Search for the cell housing the specified text and yield its [X, Y] center coordinate. 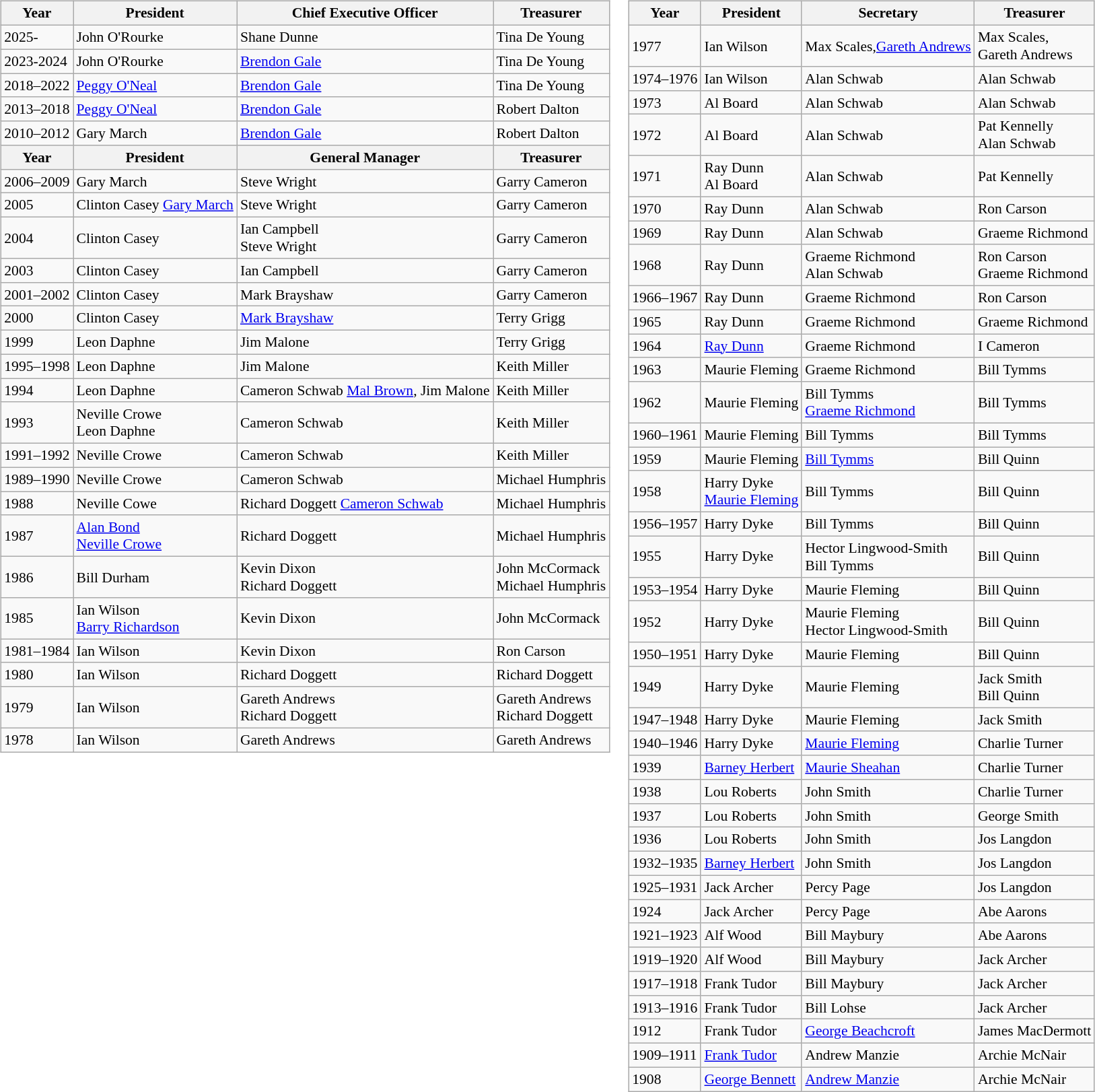
2006–2009 [36, 181]
1959 [665, 459]
1987 [36, 536]
Ron Carson Graeme Richmond [1035, 265]
Shane Dunne [365, 37]
1950–1951 [665, 654]
Harry Dyke Maurie Fleming [751, 491]
Ray Dunn Al Board [751, 176]
2003 [36, 271]
1980 [36, 675]
1969 [665, 233]
1966–1967 [665, 298]
Jack Smith [1035, 720]
Bill Lohse [888, 1007]
1968 [665, 265]
Jack Smith Bill Quinn [1035, 687]
George Beachcroft [888, 1031]
1985 [36, 618]
1952 [665, 622]
George Bennett [751, 1079]
Clinton Casey Gary March [155, 205]
James MacDermott [1035, 1031]
1940–1946 [665, 743]
Neville Cowe [155, 504]
Neville Crowe Leon Daphne [155, 423]
1973 [665, 102]
1993 [36, 423]
1932–1935 [665, 863]
1977 [665, 46]
1958 [665, 491]
1974–1976 [665, 79]
1994 [36, 390]
1925–1931 [665, 887]
Pat Kennelly Alan Schwab [1035, 135]
1949 [665, 687]
Pat Kennelly [1035, 176]
1979 [36, 707]
2025- [36, 37]
1917–1918 [665, 984]
2018–2022 [36, 86]
1938 [665, 792]
1991–1992 [36, 455]
Maurie Sheahan [888, 767]
John McCormack Michael Humphris [552, 576]
1908 [665, 1079]
Ian Wilson Barry Richardson [155, 618]
George Smith [1035, 815]
I Cameron [1035, 346]
2004 [36, 237]
1936 [665, 840]
1955 [665, 556]
1921–1923 [665, 935]
2000 [36, 318]
1953–1954 [665, 589]
1972 [665, 135]
1978 [36, 740]
1964 [665, 346]
2001–2002 [36, 294]
Chief Executive Officer [365, 13]
1995–1998 [36, 366]
Alan Bond Neville Crowe [155, 536]
1970 [665, 209]
Maurie Fleming Hector Lingwood-Smith [888, 622]
1947–1948 [665, 720]
1912 [665, 1031]
General Manager [365, 158]
1962 [665, 403]
Kevin Dixon Richard Doggett [365, 576]
1937 [665, 815]
Hector Lingwood-Smith Bill Tymms [888, 556]
Bill Tymms Graeme Richmond [888, 403]
Cameron Schwab Mal Brown, Jim Malone [365, 390]
John McCormack [552, 618]
1924 [665, 912]
Bill Durham [155, 576]
2005 [36, 205]
1960–1961 [665, 435]
1965 [665, 322]
Richard Doggett Cameron Schwab [365, 504]
1913–1916 [665, 1007]
1956–1957 [665, 524]
Ian Campbell [365, 271]
1971 [665, 176]
1981–1984 [36, 651]
2010–2012 [36, 133]
1939 [665, 767]
1909–1911 [665, 1055]
1919–1920 [665, 959]
2023-2024 [36, 61]
1986 [36, 576]
1988 [36, 504]
Secretary [888, 13]
Ian Campbell Steve Wright [365, 237]
1963 [665, 370]
1999 [36, 342]
Graeme Richmond Alan Schwab [888, 265]
1989–1990 [36, 479]
2013–2018 [36, 109]
